Extract the (x, y) coordinate from the center of the cell holding the provided text.  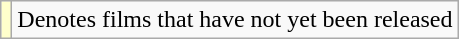
Denotes films that have not yet been released (235, 20)
